Return the (x, y) coordinate for the center point of the cell that contains the specified text.  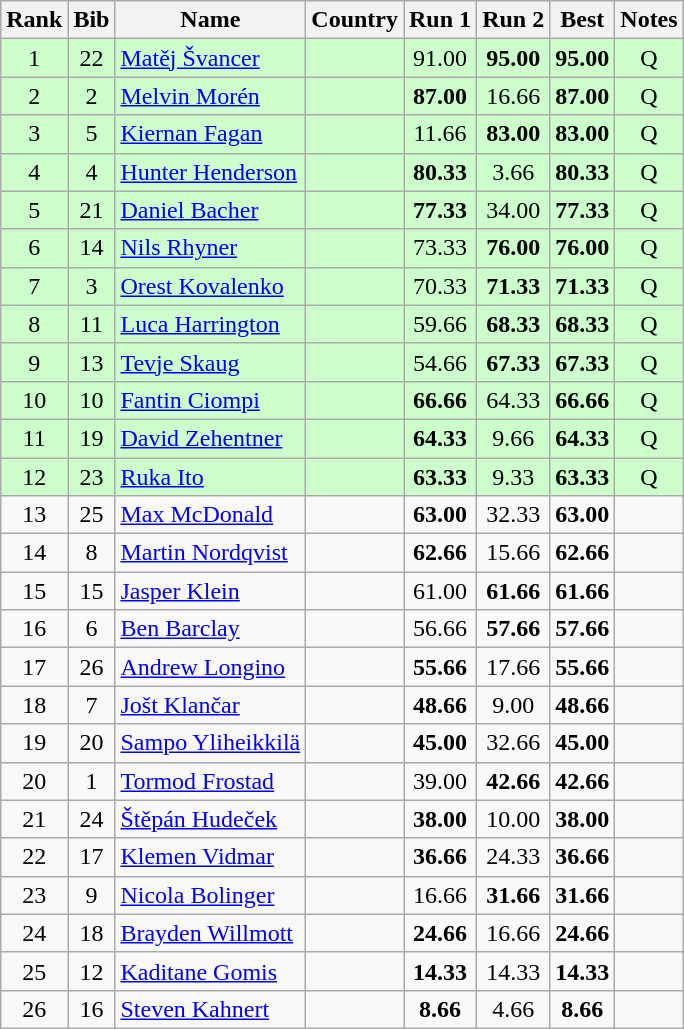
Hunter Henderson (210, 172)
Steven Kahnert (210, 1009)
9.66 (514, 438)
Orest Kovalenko (210, 286)
Kiernan Fagan (210, 134)
Kaditane Gomis (210, 971)
Ruka Ito (210, 477)
59.66 (440, 324)
Andrew Longino (210, 667)
Tevje Skaug (210, 362)
Luca Harrington (210, 324)
Daniel Bacher (210, 210)
Notes (649, 20)
34.00 (514, 210)
4.66 (514, 1009)
15.66 (514, 553)
Nils Rhyner (210, 248)
Run 1 (440, 20)
Brayden Willmott (210, 933)
54.66 (440, 362)
David Zehentner (210, 438)
73.33 (440, 248)
32.33 (514, 515)
Matěj Švancer (210, 58)
17.66 (514, 667)
Tormod Frostad (210, 781)
61.00 (440, 591)
Ben Barclay (210, 629)
70.33 (440, 286)
91.00 (440, 58)
Nicola Bolinger (210, 895)
Best (582, 20)
Štěpán Hudeček (210, 819)
Martin Nordqvist (210, 553)
Country (355, 20)
Run 2 (514, 20)
Melvin Morén (210, 96)
Max McDonald (210, 515)
9.33 (514, 477)
56.66 (440, 629)
Bib (92, 20)
9.00 (514, 705)
11.66 (440, 134)
Jošt Klančar (210, 705)
3.66 (514, 172)
Sampo Yliheikkilä (210, 743)
Rank (34, 20)
Klemen Vidmar (210, 857)
Jasper Klein (210, 591)
39.00 (440, 781)
Fantin Ciompi (210, 400)
10.00 (514, 819)
24.33 (514, 857)
Name (210, 20)
32.66 (514, 743)
